Determine the (X, Y) coordinate at the center of the cell enclosing the given text.  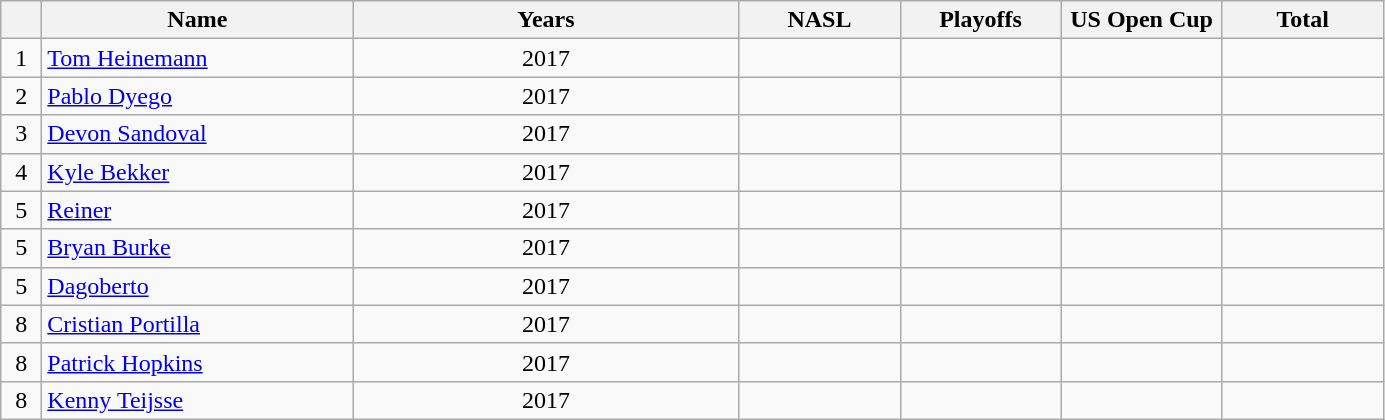
Cristian Portilla (198, 324)
1 (22, 58)
Patrick Hopkins (198, 362)
Devon Sandoval (198, 134)
Total (1302, 20)
Name (198, 20)
3 (22, 134)
Tom Heinemann (198, 58)
4 (22, 172)
Playoffs (980, 20)
US Open Cup (1142, 20)
Kyle Bekker (198, 172)
Reiner (198, 210)
Kenny Teijsse (198, 400)
2 (22, 96)
Pablo Dyego (198, 96)
NASL (820, 20)
Years (546, 20)
Bryan Burke (198, 248)
Dagoberto (198, 286)
